Extract the [X, Y] coordinate from the center of the cell holding the provided text.  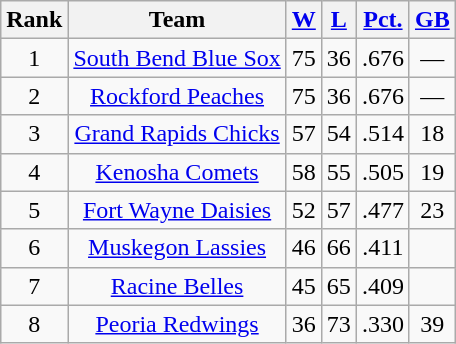
3 [34, 134]
7 [34, 286]
45 [304, 286]
54 [338, 134]
.409 [382, 286]
Rockford Peaches [177, 96]
Fort Wayne Daisies [177, 210]
Racine Belles [177, 286]
.411 [382, 248]
23 [432, 210]
6 [34, 248]
.477 [382, 210]
39 [432, 324]
L [338, 20]
GB [432, 20]
65 [338, 286]
1 [34, 58]
Peoria Redwings [177, 324]
66 [338, 248]
South Bend Blue Sox [177, 58]
52 [304, 210]
5 [34, 210]
8 [34, 324]
19 [432, 172]
2 [34, 96]
18 [432, 134]
73 [338, 324]
46 [304, 248]
4 [34, 172]
W [304, 20]
Grand Rapids Chicks [177, 134]
.514 [382, 134]
.505 [382, 172]
Pct. [382, 20]
Team [177, 20]
Rank [34, 20]
.330 [382, 324]
Muskegon Lassies [177, 248]
58 [304, 172]
Kenosha Comets [177, 172]
55 [338, 172]
